From the cell containing the given text, extract its center point as (x, y) coordinate. 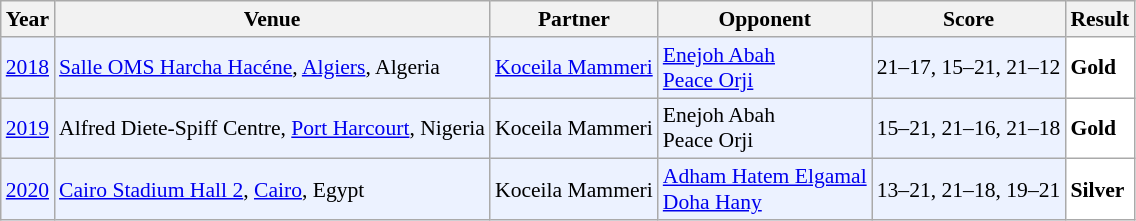
2020 (28, 190)
Silver (1100, 190)
Salle OMS Harcha Hacéne, Algiers, Algeria (272, 68)
15–21, 21–16, 21–18 (969, 128)
2018 (28, 68)
2019 (28, 128)
Cairo Stadium Hall 2, Cairo, Egypt (272, 190)
21–17, 15–21, 21–12 (969, 68)
Alfred Diete-Spiff Centre, Port Harcourt, Nigeria (272, 128)
Year (28, 19)
Opponent (765, 19)
Partner (574, 19)
Adham Hatem Elgamal Doha Hany (765, 190)
Score (969, 19)
Result (1100, 19)
Venue (272, 19)
13–21, 21–18, 19–21 (969, 190)
